Locate the cell with the specified text and output its [x, y] center coordinate. 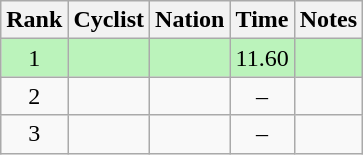
Notes [328, 20]
Rank [34, 20]
11.60 [262, 58]
1 [34, 58]
2 [34, 96]
3 [34, 134]
Time [262, 20]
Nation [190, 20]
Cyclist [109, 20]
